Extract the (X, Y) coordinate from the center of the cell holding the provided text.  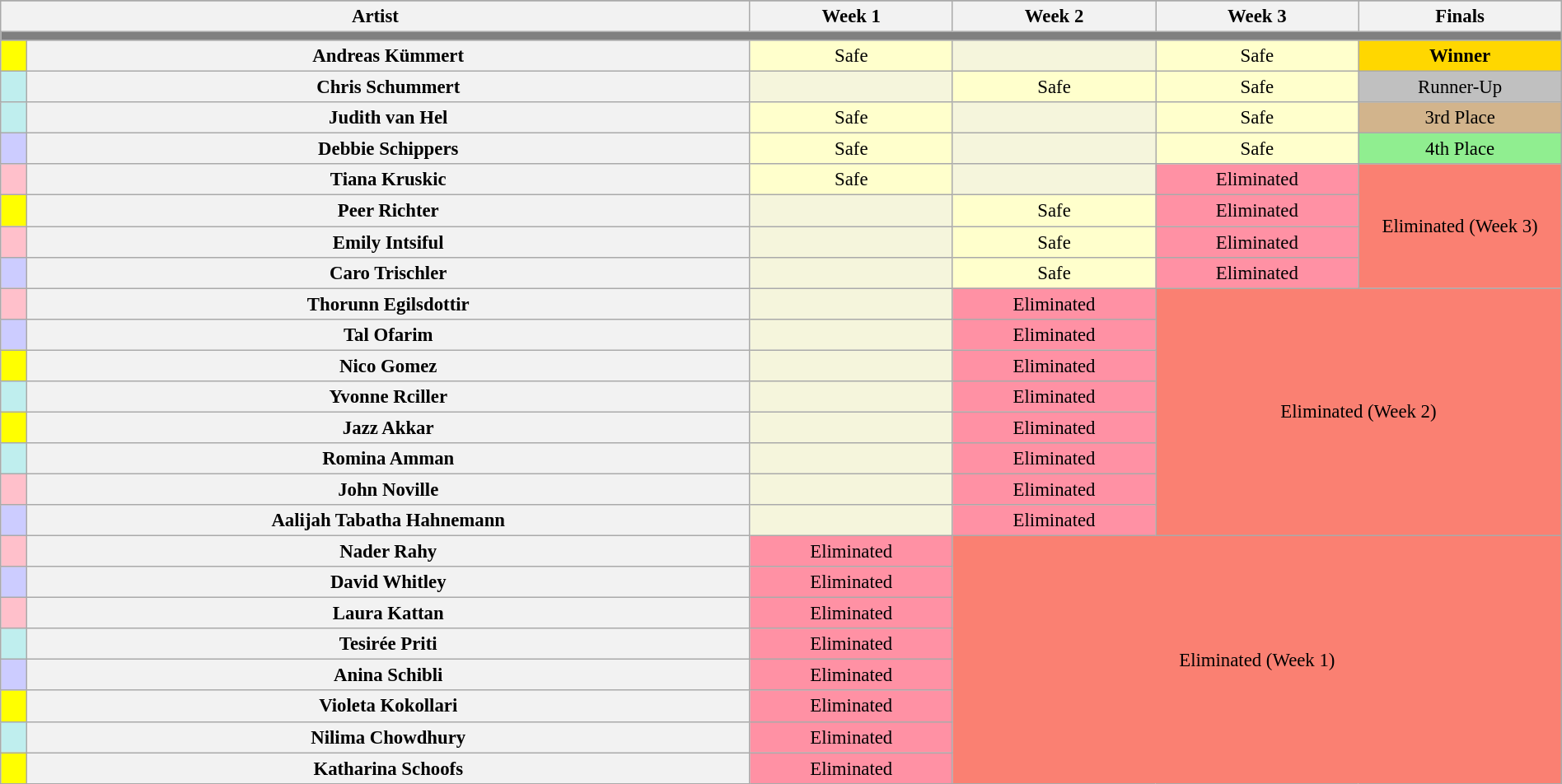
Nilima Chowdhury (388, 737)
Aalijah Tabatha Hahnemann (388, 520)
Week 3 (1257, 16)
Tiana Kruskic (388, 180)
Tal Ofarim (388, 334)
Artist (376, 16)
4th Place (1460, 149)
Jazz Akkar (388, 427)
Debbie Schippers (388, 149)
Nader Rahy (388, 552)
Judith van Hel (388, 118)
Eliminated (Week 1) (1257, 660)
Anina Schibli (388, 675)
Romina Amman (388, 459)
Emily Intsiful (388, 242)
Tesirée Priti (388, 644)
Eliminated (Week 2) (1359, 412)
Violeta Kokollari (388, 707)
Week 1 (851, 16)
John Noville (388, 489)
David Whitley (388, 582)
Winner (1460, 56)
Caro Trischler (388, 273)
Andreas Kümmert (388, 56)
3rd Place (1460, 118)
Laura Kattan (388, 614)
Peer Richter (388, 211)
Katharina Schoofs (388, 768)
Chris Schummert (388, 87)
Thorunn Egilsdottir (388, 304)
Finals (1460, 16)
Week 2 (1054, 16)
Nico Gomez (388, 366)
Eliminated (Week 3) (1460, 226)
Yvonne Rciller (388, 397)
Runner-Up (1460, 87)
